Detect which cell encompasses the target text, then output its (x, y) center coordinate. 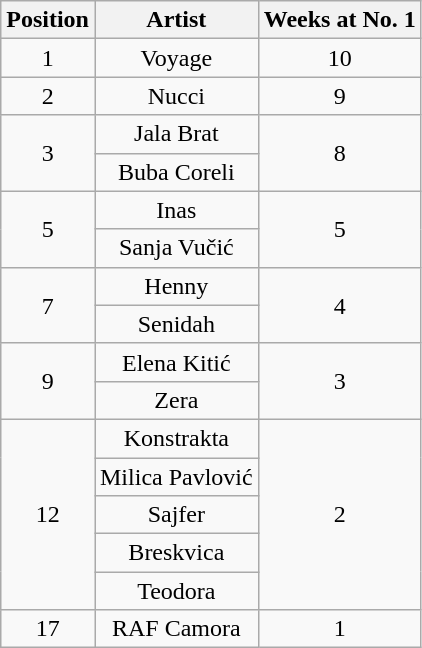
Inas (176, 210)
Position (48, 20)
Weeks at No. 1 (340, 20)
Voyage (176, 58)
Konstrakta (176, 438)
Buba Coreli (176, 172)
7 (48, 305)
Senidah (176, 324)
RAF Camora (176, 629)
Sanja Vučić (176, 248)
12 (48, 514)
Milica Pavlović (176, 477)
17 (48, 629)
Nucci (176, 96)
Zera (176, 400)
Jala Brat (176, 134)
Sajfer (176, 515)
Henny (176, 286)
Breskvica (176, 553)
Elena Kitić (176, 362)
8 (340, 153)
4 (340, 305)
10 (340, 58)
Artist (176, 20)
Teodora (176, 591)
